For the text-containing cell, return its midpoint in [x, y] coordinate format. 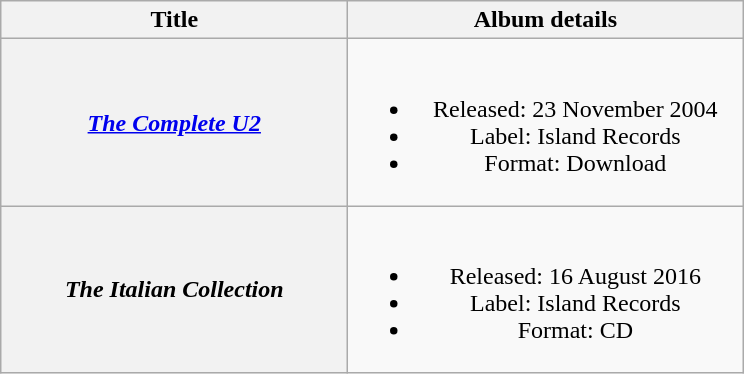
Released: 16 August 2016Label: Island RecordsFormat: CD [546, 290]
Album details [546, 20]
Released: 23 November 2004Label: Island RecordsFormat: Download [546, 122]
Title [174, 20]
The Complete U2 [174, 122]
The Italian Collection [174, 290]
